For the text-containing cell, return its midpoint in (x, y) coordinate format. 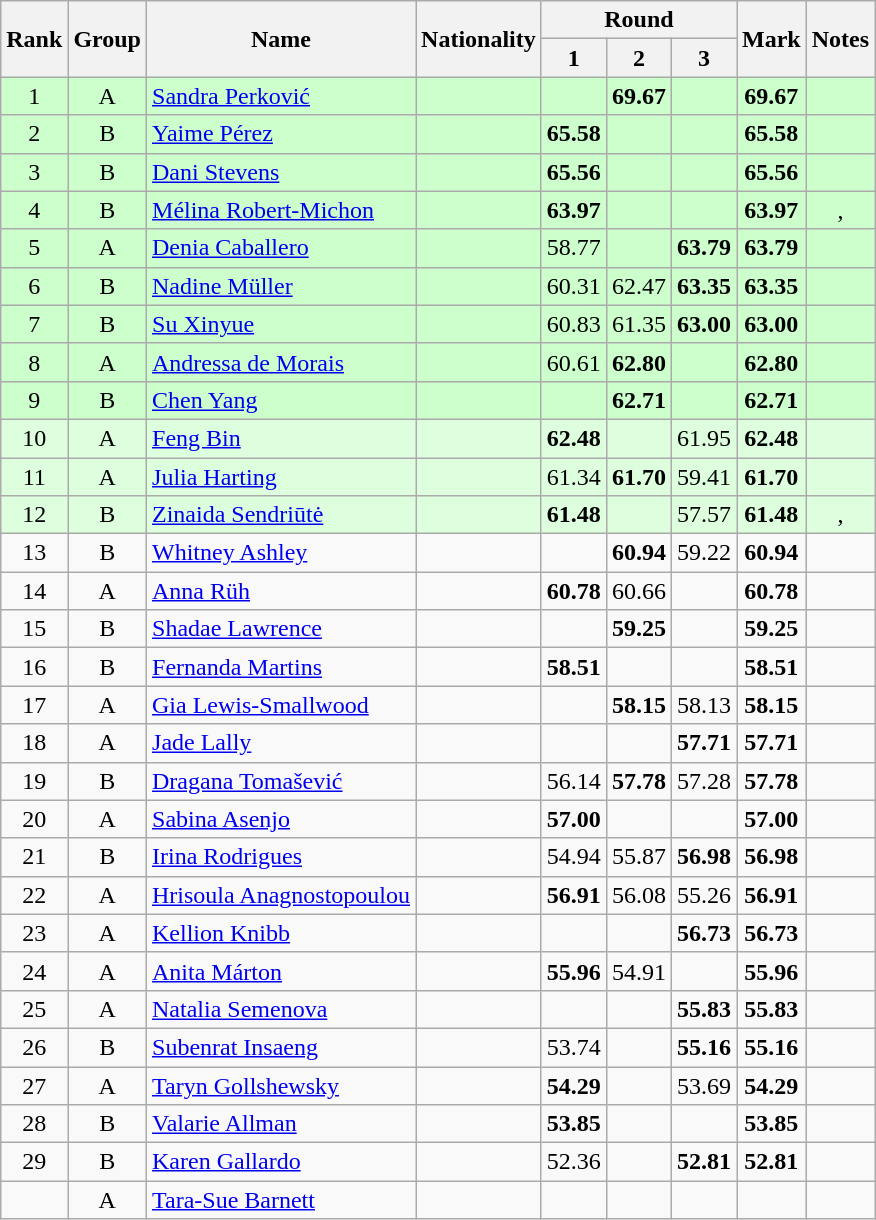
53.69 (704, 1085)
57.28 (704, 781)
Irina Rodrigues (282, 857)
Andressa de Morais (282, 362)
62.47 (638, 286)
Hrisoula Anagnostopoulou (282, 895)
Sabina Asenjo (282, 819)
Denia Caballero (282, 248)
4 (34, 210)
Fernanda Martins (282, 667)
Name (282, 39)
17 (34, 705)
26 (34, 1047)
55.87 (638, 857)
Zinaida Sendriūtė (282, 515)
22 (34, 895)
9 (34, 400)
Valarie Allman (282, 1124)
56.08 (638, 895)
53.74 (574, 1047)
61.34 (574, 477)
12 (34, 515)
Sandra Perković (282, 96)
61.95 (704, 438)
Round (638, 20)
56.14 (574, 781)
Chen Yang (282, 400)
25 (34, 1009)
21 (34, 857)
58.77 (574, 248)
8 (34, 362)
59.22 (704, 553)
5 (34, 248)
Su Xinyue (282, 324)
29 (34, 1162)
52.36 (574, 1162)
13 (34, 553)
Anna Rüh (282, 591)
54.91 (638, 971)
Group (108, 39)
Julia Harting (282, 477)
11 (34, 477)
10 (34, 438)
15 (34, 629)
Natalia Semenova (282, 1009)
Feng Bin (282, 438)
Shadae Lawrence (282, 629)
61.35 (638, 324)
Jade Lally (282, 743)
Notes (840, 39)
6 (34, 286)
28 (34, 1124)
Kellion Knibb (282, 933)
57.57 (704, 515)
54.94 (574, 857)
Dragana Tomašević (282, 781)
Karen Gallardo (282, 1162)
Tara-Sue Barnett (282, 1200)
Subenrat Insaeng (282, 1047)
20 (34, 819)
Nationality (479, 39)
27 (34, 1085)
Anita Márton (282, 971)
Nadine Müller (282, 286)
24 (34, 971)
Taryn Gollshewsky (282, 1085)
19 (34, 781)
23 (34, 933)
Mélina Robert-Michon (282, 210)
58.13 (704, 705)
Yaime Pérez (282, 134)
14 (34, 591)
60.61 (574, 362)
Rank (34, 39)
60.31 (574, 286)
Whitney Ashley (282, 553)
7 (34, 324)
Gia Lewis-Smallwood (282, 705)
60.66 (638, 591)
59.41 (704, 477)
Dani Stevens (282, 172)
18 (34, 743)
55.26 (704, 895)
Mark (771, 39)
60.83 (574, 324)
16 (34, 667)
